Determine the (x, y) coordinate at the center of the cell enclosing the given text.  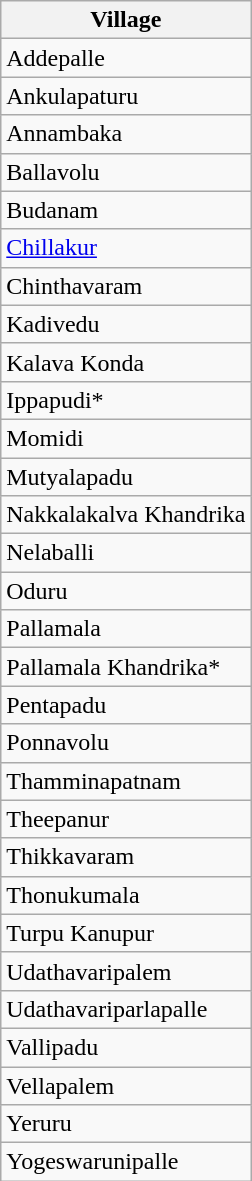
Thamminapatnam (126, 781)
Turpu Kanupur (126, 933)
Ankulapaturu (126, 96)
Thikkavaram (126, 857)
Momidi (126, 438)
Ippapudi* (126, 400)
Pallamala Khandrika* (126, 667)
Pallamala (126, 629)
Vallipadu (126, 1047)
Pentapadu (126, 705)
Thonukumala (126, 895)
Nelaballi (126, 553)
Theepanur (126, 819)
Kadivedu (126, 324)
Mutyalapadu (126, 477)
Vellapalem (126, 1085)
Annambaka (126, 134)
Oduru (126, 591)
Nakkalakalva Khandrika (126, 515)
Yeruru (126, 1124)
Chillakur (126, 248)
Yogeswarunipalle (126, 1162)
Village (126, 20)
Budanam (126, 210)
Ballavolu (126, 172)
Udathavariparlapalle (126, 1009)
Ponnavolu (126, 743)
Udathavaripalem (126, 971)
Addepalle (126, 58)
Kalava Konda (126, 362)
Chinthavaram (126, 286)
